Provide the (x, y) coordinate of the cell's center where the given text is located.  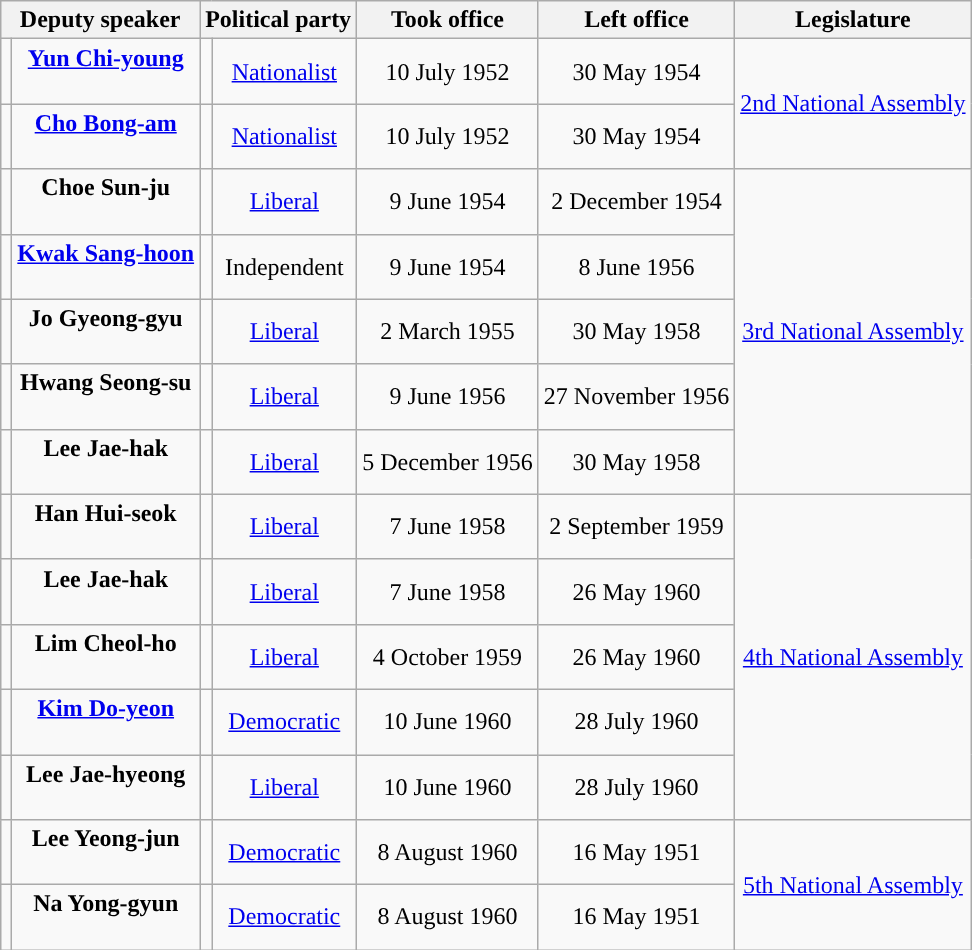
2 March 1955 (448, 332)
2nd National Assembly (853, 104)
Independent (284, 266)
8 June 1956 (636, 266)
Political party (278, 20)
5 December 1956 (448, 462)
Hwang Seong-su (106, 396)
Kim Do-yeon (106, 722)
Lim Cheol-ho (106, 656)
2 December 1954 (636, 202)
27 November 1956 (636, 396)
5th National Assembly (853, 885)
Yun Chi-young (106, 72)
4th National Assembly (853, 656)
Han Hui-seok (106, 526)
Took office (448, 20)
Left office (636, 20)
3rd National Assembly (853, 332)
Deputy speaker (100, 20)
2 September 1959 (636, 526)
Choe Sun-ju (106, 202)
9 June 1956 (448, 396)
Na Yong-gyun (106, 918)
Cho Bong-am (106, 136)
Lee Jae-hyeong (106, 786)
Legislature (853, 20)
Lee Yeong-jun (106, 852)
4 October 1959 (448, 656)
Kwak Sang-hoon (106, 266)
Jo Gyeong-gyu (106, 332)
